Search for the cell housing the specified text and yield its [X, Y] center coordinate. 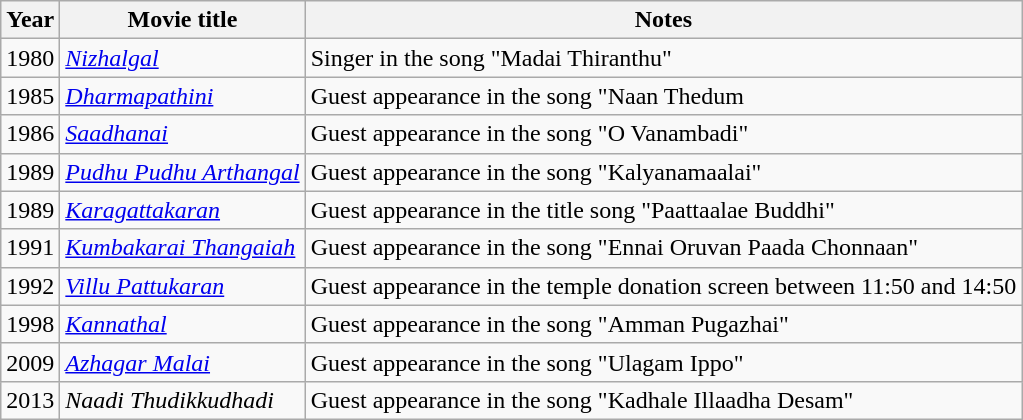
Guest appearance in the song "Naan Thedum [664, 96]
Guest appearance in the song "Amman Pugazhai" [664, 324]
1985 [30, 96]
Year [30, 20]
Kannathal [182, 324]
Nizhalgal [182, 58]
1991 [30, 248]
Guest appearance in the song "Kadhale Illaadha Desam" [664, 400]
Azhagar Malai [182, 362]
Guest appearance in the song "Kalyanamaalai" [664, 172]
Singer in the song "Madai Thiranthu" [664, 58]
Saadhanai [182, 134]
Guest appearance in the title song "Paattaalae Buddhi" [664, 210]
Guest appearance in the temple donation screen between 11:50 and 14:50 [664, 286]
Karagattakaran [182, 210]
Kumbakarai Thangaiah [182, 248]
Guest appearance in the song "O Vanambadi" [664, 134]
1986 [30, 134]
Pudhu Pudhu Arthangal [182, 172]
1998 [30, 324]
1992 [30, 286]
Guest appearance in the song "Ulagam Ippo" [664, 362]
2013 [30, 400]
Dharmapathini [182, 96]
Movie title [182, 20]
Guest appearance in the song "Ennai Oruvan Paada Chonnaan" [664, 248]
Villu Pattukaran [182, 286]
2009 [30, 362]
Naadi Thudikkudhadi [182, 400]
1980 [30, 58]
Notes [664, 20]
